Locate the cell with the specified text and output its (X, Y) center coordinate. 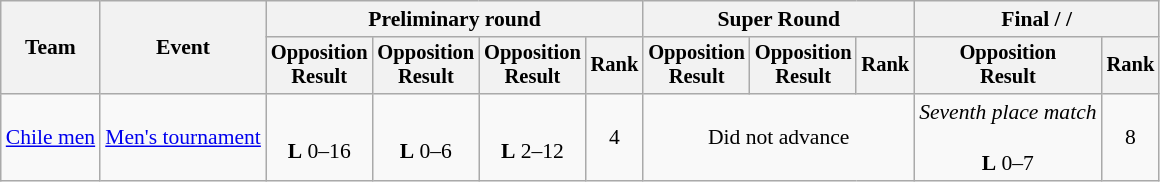
Chile men (50, 138)
Men's tournament (183, 138)
Seventh place matchL 0–7 (1008, 138)
4 (615, 138)
L 0–16 (320, 138)
Final / / (1036, 19)
8 (1131, 138)
Did not advance (778, 138)
Event (183, 48)
Super Round (778, 19)
Team (50, 48)
L 0–6 (426, 138)
L 2–12 (532, 138)
Preliminary round (454, 19)
